Return (X, Y) of the center of cell containing provided text 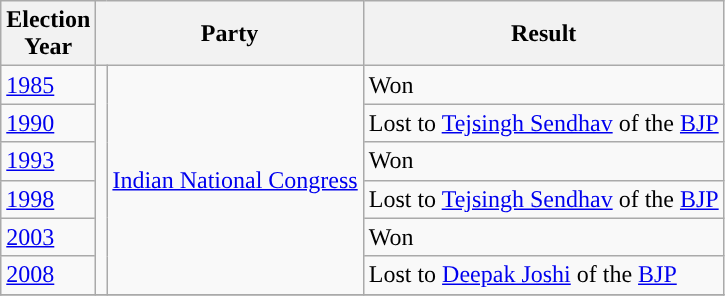
1985 (48, 85)
Indian National Congress (235, 180)
Party (230, 34)
ElectionYear (48, 34)
Result (544, 34)
2003 (48, 237)
1993 (48, 161)
2008 (48, 275)
Lost to Deepak Joshi of the BJP (544, 275)
1990 (48, 123)
1998 (48, 199)
